Find where the given text appears and provide that cell's center as (x, y) coordinate. 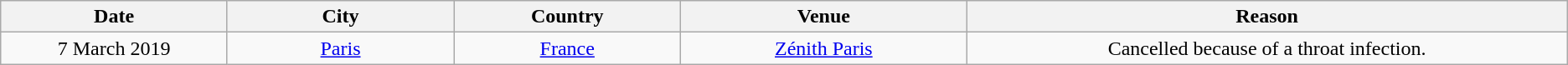
Reason (1266, 17)
Paris (340, 48)
Zénith Paris (824, 48)
France (568, 48)
Venue (824, 17)
Cancelled because of a throat infection. (1266, 48)
Date (114, 17)
7 March 2019 (114, 48)
Country (568, 17)
City (340, 17)
